Search for the cell housing the specified text and yield its [x, y] center coordinate. 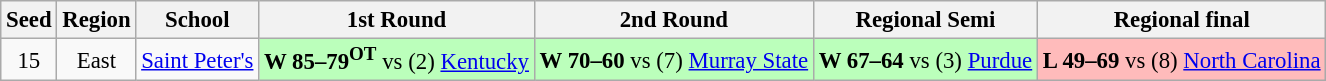
W 85–79OT vs (2) Kentucky [397, 60]
Seed [29, 20]
L 49–69 vs (8) North Carolina [1182, 60]
Saint Peter's [198, 60]
15 [29, 60]
1st Round [397, 20]
Region [96, 20]
Regional final [1182, 20]
East [96, 60]
Regional Semi [925, 20]
W 70–60 vs (7) Murray State [674, 60]
School [198, 20]
2nd Round [674, 20]
W 67–64 vs (3) Purdue [925, 60]
